Search for the cell housing the specified text and yield its (x, y) center coordinate. 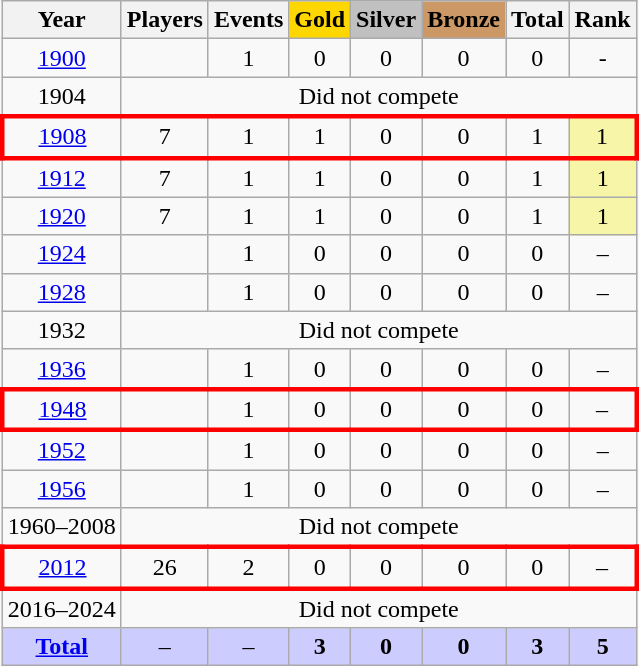
1904 (62, 97)
- (602, 58)
2 (248, 568)
1900 (62, 58)
1932 (62, 330)
1960–2008 (62, 528)
Events (248, 20)
1912 (62, 178)
Year (62, 20)
1936 (62, 369)
1956 (62, 489)
1924 (62, 254)
Gold (320, 20)
Bronze (464, 20)
2016–2024 (62, 608)
1928 (62, 292)
1908 (62, 136)
1948 (62, 410)
5 (602, 647)
26 (164, 568)
Silver (386, 20)
2012 (62, 568)
Rank (602, 20)
Players (164, 20)
1920 (62, 216)
1952 (62, 450)
